Determine the (X, Y) coordinate at the center of the cell enclosing the given text.  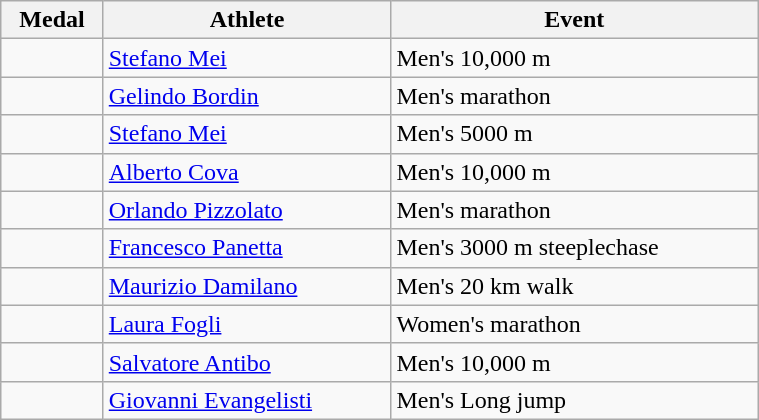
Men's 3000 m steeplechase (574, 248)
Giovanni Evangelisti (247, 400)
Alberto Cova (247, 172)
Athlete (247, 20)
Event (574, 20)
Maurizio Damilano (247, 286)
Salvatore Antibo (247, 362)
Women's marathon (574, 324)
Orlando Pizzolato (247, 210)
Medal (52, 20)
Francesco Panetta (247, 248)
Men's 5000 m (574, 134)
Men's 20 km walk (574, 286)
Laura Fogli (247, 324)
Men's Long jump (574, 400)
Gelindo Bordin (247, 96)
